Provide the (X, Y) coordinate of the cell's center where the given text is located.  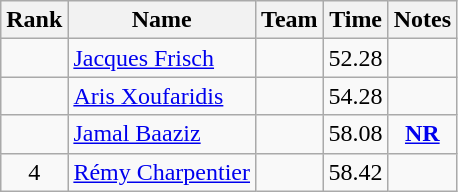
52.28 (356, 58)
54.28 (356, 96)
NR (422, 134)
Notes (422, 20)
Team (290, 20)
Aris Xoufaridis (162, 96)
Time (356, 20)
Jamal Baaziz (162, 134)
Jacques Frisch (162, 58)
Rémy Charpentier (162, 172)
4 (34, 172)
Name (162, 20)
Rank (34, 20)
58.08 (356, 134)
58.42 (356, 172)
